Provide the [X, Y] coordinate of the cell's center where the given text is located.  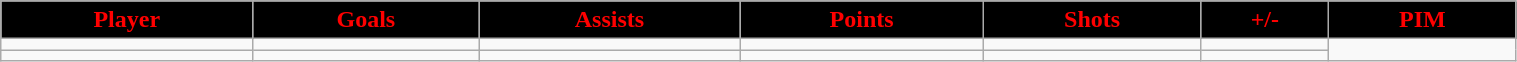
+/- [1265, 20]
Shots [1092, 20]
Assists [610, 20]
Goals [366, 20]
Player [127, 20]
PIM [1422, 20]
Points [862, 20]
